Output the [X, Y] coordinate of the center of the cell containing the given text.  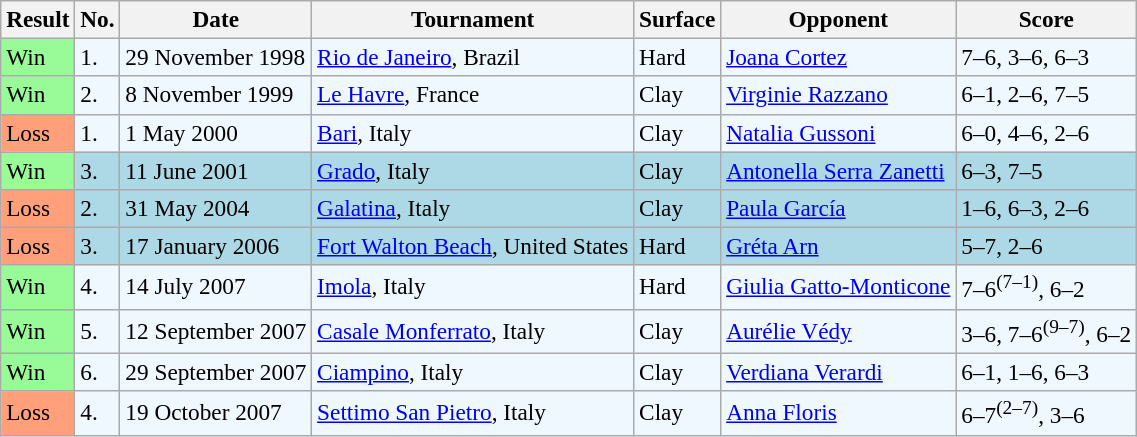
Grado, Italy [473, 170]
Le Havre, France [473, 95]
5. [98, 331]
5–7, 2–6 [1046, 246]
6–3, 7–5 [1046, 170]
6–7(2–7), 3–6 [1046, 413]
12 September 2007 [216, 331]
No. [98, 19]
Surface [678, 19]
6. [98, 372]
14 July 2007 [216, 287]
Result [38, 19]
Virginie Razzano [838, 95]
Giulia Gatto-Monticone [838, 287]
Settimo San Pietro, Italy [473, 413]
29 September 2007 [216, 372]
6–0, 4–6, 2–6 [1046, 133]
6–1, 1–6, 6–3 [1046, 372]
Verdiana Verardi [838, 372]
17 January 2006 [216, 246]
Natalia Gussoni [838, 133]
11 June 2001 [216, 170]
3–6, 7–6(9–7), 6–2 [1046, 331]
Tournament [473, 19]
Casale Monferrato, Italy [473, 331]
Ciampino, Italy [473, 372]
1–6, 6–3, 2–6 [1046, 208]
Rio de Janeiro, Brazil [473, 57]
Date [216, 19]
Joana Cortez [838, 57]
Fort Walton Beach, United States [473, 246]
8 November 1999 [216, 95]
Gréta Arn [838, 246]
Anna Floris [838, 413]
Score [1046, 19]
Opponent [838, 19]
7–6, 3–6, 6–3 [1046, 57]
Aurélie Védy [838, 331]
Galatina, Italy [473, 208]
Imola, Italy [473, 287]
Bari, Italy [473, 133]
Paula García [838, 208]
6–1, 2–6, 7–5 [1046, 95]
7–6(7–1), 6–2 [1046, 287]
29 November 1998 [216, 57]
19 October 2007 [216, 413]
1 May 2000 [216, 133]
Antonella Serra Zanetti [838, 170]
31 May 2004 [216, 208]
